Return the [x, y] coordinate for the center point of the cell that contains the specified text.  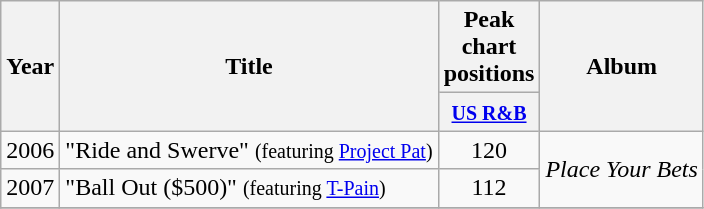
2007 [30, 188]
"Ball Out ($500)" (featuring T-Pain) [249, 188]
Place Your Bets [622, 169]
Album [622, 66]
112 [489, 188]
Title [249, 66]
Peak chart positions [489, 47]
US R&B [489, 112]
Year [30, 66]
2006 [30, 150]
120 [489, 150]
"Ride and Swerve" (featuring Project Pat) [249, 150]
